Scan for the cell matching the given text and deliver its [x, y] coordinate at center. 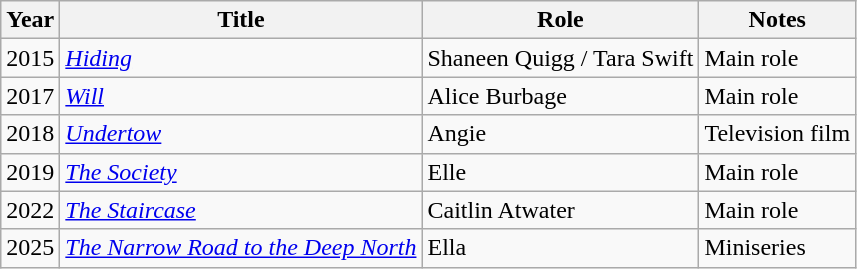
Year [30, 20]
Ella [560, 248]
2017 [30, 96]
Shaneen Quigg / Tara Swift [560, 58]
Role [560, 20]
Title [241, 20]
2022 [30, 210]
Will [241, 96]
2025 [30, 248]
Notes [778, 20]
Undertow [241, 134]
The Society [241, 172]
Miniseries [778, 248]
The Staircase [241, 210]
Alice Burbage [560, 96]
2018 [30, 134]
2019 [30, 172]
Television film [778, 134]
2015 [30, 58]
Hiding [241, 58]
Elle [560, 172]
Angie [560, 134]
The Narrow Road to the Deep North [241, 248]
Caitlin Atwater [560, 210]
